Determine the [X, Y] coordinate at the center of the cell enclosing the given text.  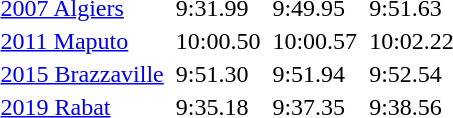
9:51.30 [218, 74]
10:00.57 [315, 41]
10:00.50 [218, 41]
9:51.94 [315, 74]
